Scan for the cell matching the given text and deliver its (X, Y) coordinate at center. 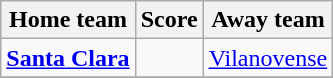
Home team (68, 20)
Score (169, 20)
Santa Clara (68, 58)
Vilanovense (268, 58)
Away team (268, 20)
